Scan for the cell matching the given text and deliver its (X, Y) coordinate at center. 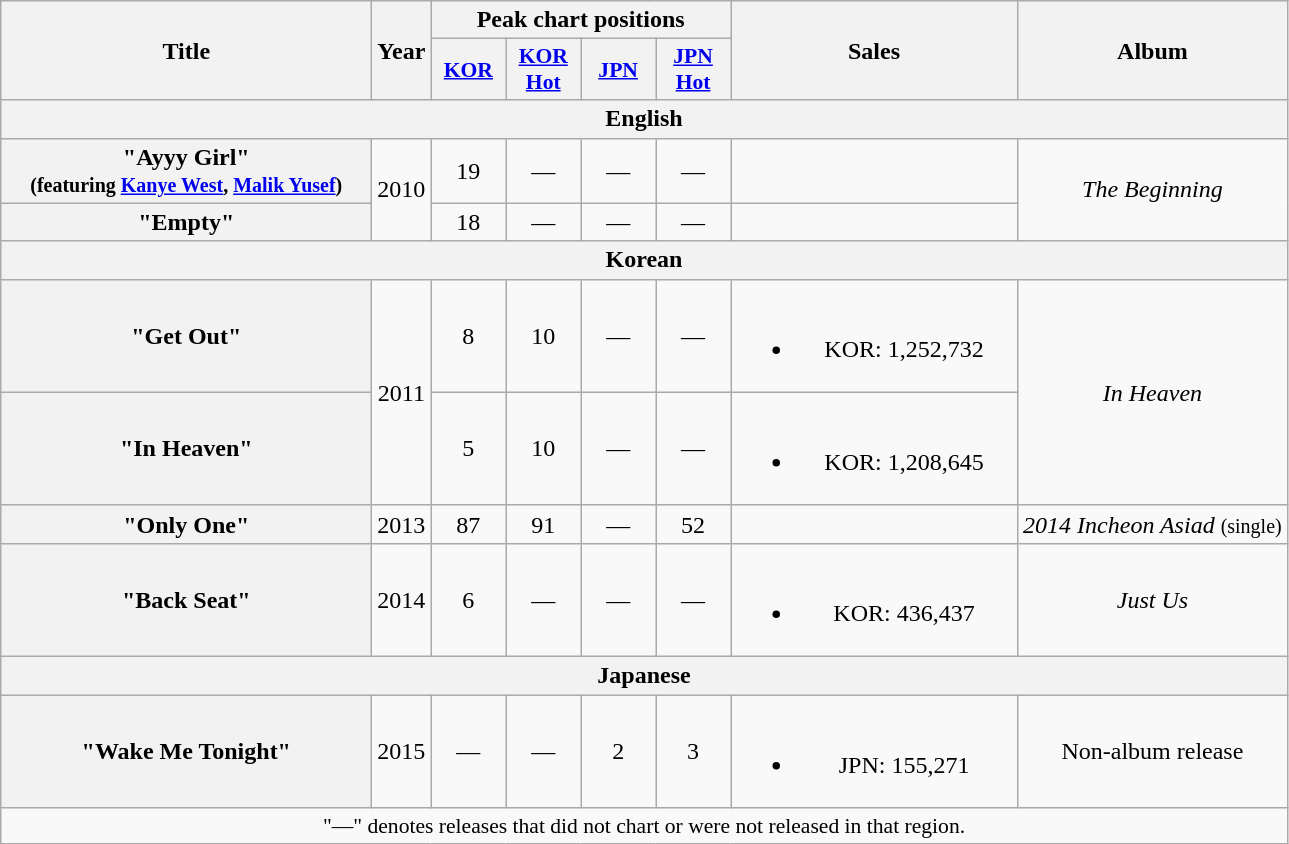
KORHot (544, 70)
19 (468, 170)
KOR: 1,208,645 (874, 448)
Album (1153, 50)
Sales (874, 50)
Japanese (644, 675)
18 (468, 222)
"—" denotes releases that did not chart or were not released in that region. (644, 826)
Non-album release (1153, 750)
2010 (402, 190)
2 (618, 750)
KOR (468, 70)
2014 Incheon Asiad (single) (1153, 524)
In Heaven (1153, 392)
JPNHot (694, 70)
2011 (402, 392)
KOR: 436,437 (874, 600)
KOR: 1,252,732 (874, 336)
2014 (402, 600)
52 (694, 524)
Peak chart positions (581, 20)
5 (468, 448)
"Wake Me Tonight" (186, 750)
"Empty" (186, 222)
Korean (644, 260)
Just Us (1153, 600)
87 (468, 524)
3 (694, 750)
6 (468, 600)
91 (544, 524)
"Back Seat" (186, 600)
Year (402, 50)
2013 (402, 524)
8 (468, 336)
Title (186, 50)
"Only One" (186, 524)
"Get Out" (186, 336)
"Ayyy Girl" (featuring Kanye West, Malik Yusef) (186, 170)
JPN (618, 70)
"In Heaven" (186, 448)
English (644, 119)
The Beginning (1153, 190)
JPN: 155,271 (874, 750)
2015 (402, 750)
